Determine the (X, Y) coordinate at the center of the cell enclosing the given text.  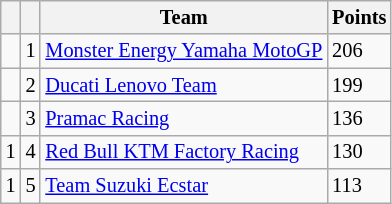
Points (359, 17)
199 (359, 85)
Red Bull KTM Factory Racing (184, 152)
2 (31, 85)
Team (184, 17)
113 (359, 186)
206 (359, 51)
Ducati Lenovo Team (184, 85)
136 (359, 118)
5 (31, 186)
Team Suzuki Ecstar (184, 186)
Pramac Racing (184, 118)
130 (359, 152)
4 (31, 152)
3 (31, 118)
Monster Energy Yamaha MotoGP (184, 51)
